Output the (x, y) coordinate of the center of the cell containing the given text.  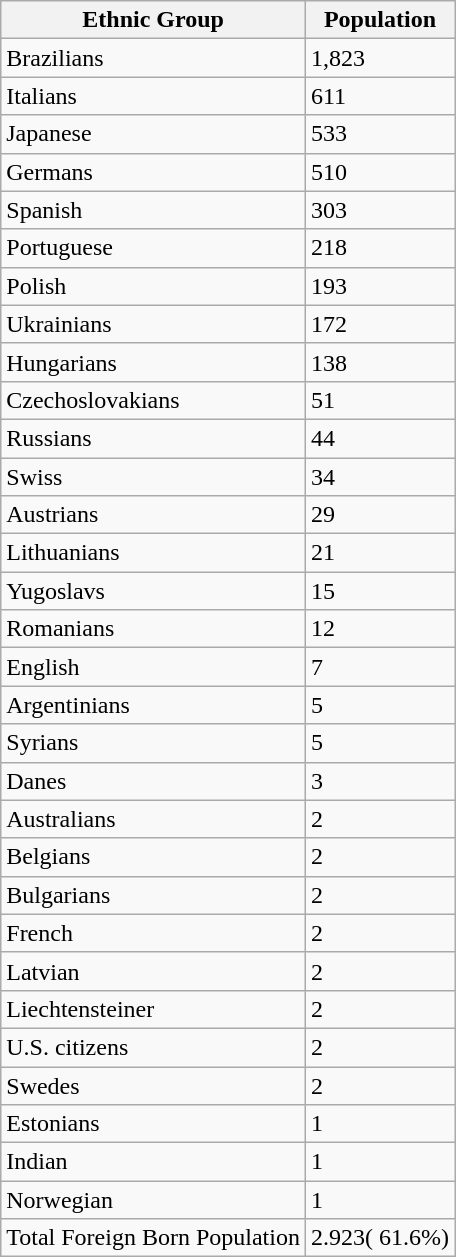
English (154, 667)
29 (380, 515)
Czechoslovakians (154, 400)
Liechtensteiner (154, 1009)
44 (380, 438)
138 (380, 362)
Argentinians (154, 705)
21 (380, 553)
510 (380, 172)
Danes (154, 781)
Austrians (154, 515)
Bulgarians (154, 895)
French (154, 933)
Romanians (154, 629)
Japanese (154, 134)
U.S. citizens (154, 1047)
533 (380, 134)
2.923( 61.6%) (380, 1238)
Brazilians (154, 58)
193 (380, 286)
Hungarians (154, 362)
Latvian (154, 971)
Population (380, 20)
Russians (154, 438)
Norwegian (154, 1200)
Indian (154, 1162)
34 (380, 477)
12 (380, 629)
7 (380, 667)
Swiss (154, 477)
Swedes (154, 1085)
Germans (154, 172)
15 (380, 591)
172 (380, 324)
303 (380, 210)
Spanish (154, 210)
Italians (154, 96)
Yugoslavs (154, 591)
Portuguese (154, 248)
Polish (154, 286)
3 (380, 781)
51 (380, 400)
Ukrainians (154, 324)
Lithuanians (154, 553)
Total Foreign Born Population (154, 1238)
1,823 (380, 58)
Australians (154, 819)
Belgians (154, 857)
Estonians (154, 1124)
Syrians (154, 743)
Ethnic Group (154, 20)
611 (380, 96)
218 (380, 248)
